Return [x, y] of the center of cell containing provided text 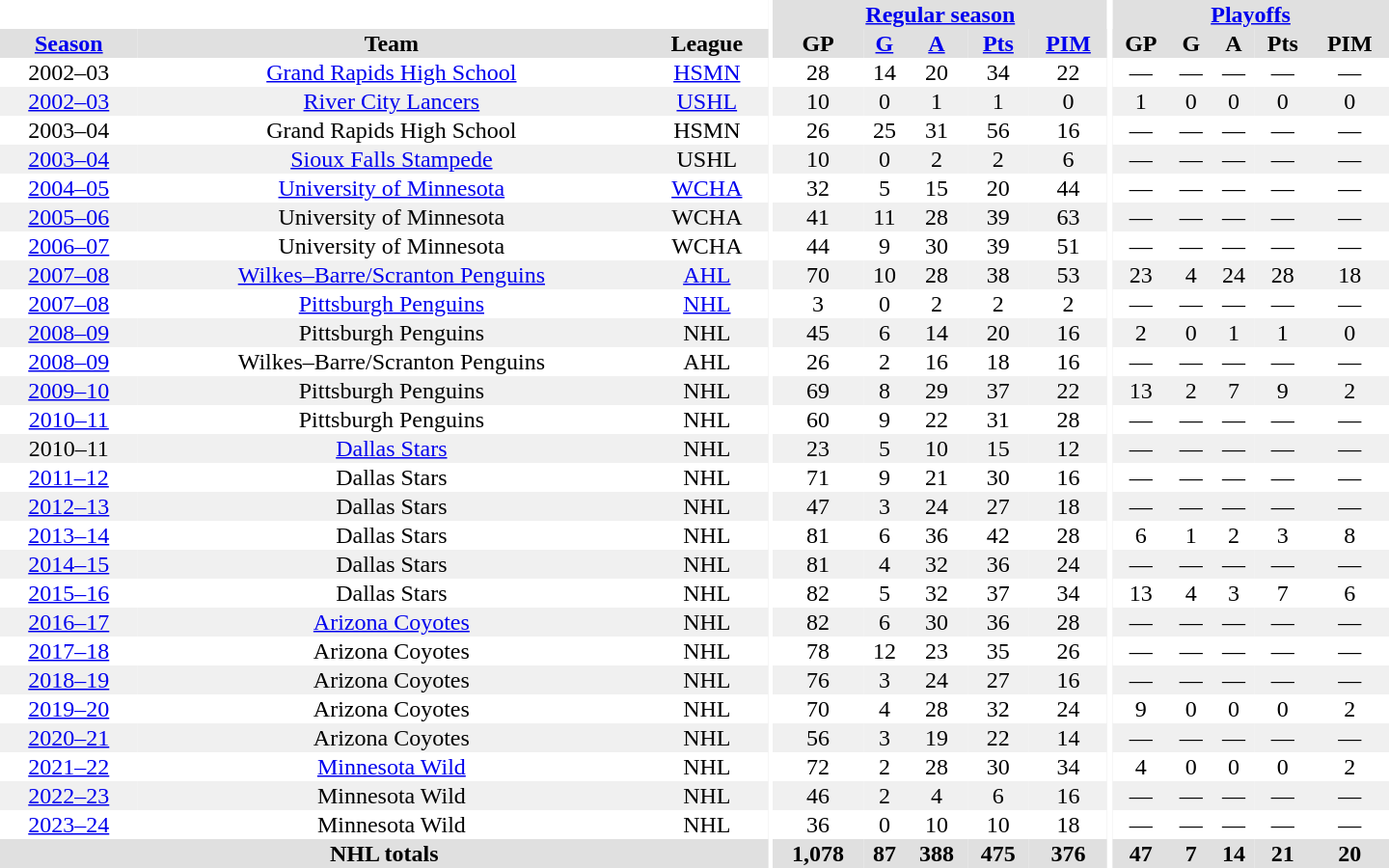
376 [1069, 854]
72 [818, 767]
46 [818, 796]
2021–22 [69, 767]
2013–14 [69, 535]
2020–21 [69, 738]
2022–23 [69, 796]
63 [1069, 217]
53 [1069, 275]
League [706, 43]
25 [885, 130]
NHL totals [384, 854]
River City Lancers [392, 101]
2009–10 [69, 391]
29 [937, 391]
71 [818, 477]
51 [1069, 246]
2005–06 [69, 217]
2023–24 [69, 825]
76 [818, 680]
Playoffs [1250, 14]
45 [818, 333]
19 [937, 738]
60 [818, 420]
475 [998, 854]
2016–17 [69, 622]
2018–19 [69, 680]
2012–13 [69, 506]
2014–15 [69, 564]
78 [818, 651]
2017–18 [69, 651]
Sioux Falls Stampede [392, 159]
35 [998, 651]
Team [392, 43]
38 [998, 275]
87 [885, 854]
2004–05 [69, 188]
42 [998, 535]
2011–12 [69, 477]
Season [69, 43]
Regular season [940, 14]
41 [818, 217]
2006–07 [69, 246]
2019–20 [69, 709]
11 [885, 217]
2015–16 [69, 593]
69 [818, 391]
1,078 [818, 854]
388 [937, 854]
